Provide the [x, y] coordinate of the cell's center where the given text is located.  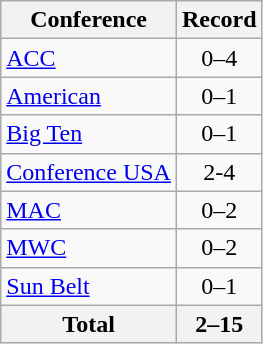
MWC [89, 248]
Record [219, 20]
Total [89, 324]
MAC [89, 210]
Conference USA [89, 172]
Conference [89, 20]
2–15 [219, 324]
Sun Belt [89, 286]
2-4 [219, 172]
Big Ten [89, 134]
American [89, 96]
0–4 [219, 58]
ACC [89, 58]
